Detect which cell encompasses the target text, then output its [x, y] center coordinate. 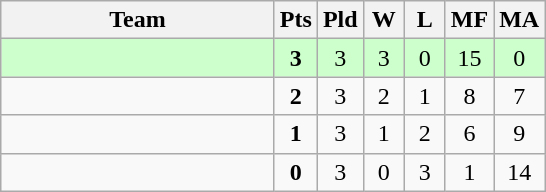
MA [520, 20]
L [424, 20]
7 [520, 96]
15 [469, 58]
6 [469, 134]
14 [520, 172]
Team [138, 20]
W [384, 20]
Pld [340, 20]
Pts [296, 20]
8 [469, 96]
MF [469, 20]
9 [520, 134]
